For the text-containing cell, return its midpoint in [x, y] coordinate format. 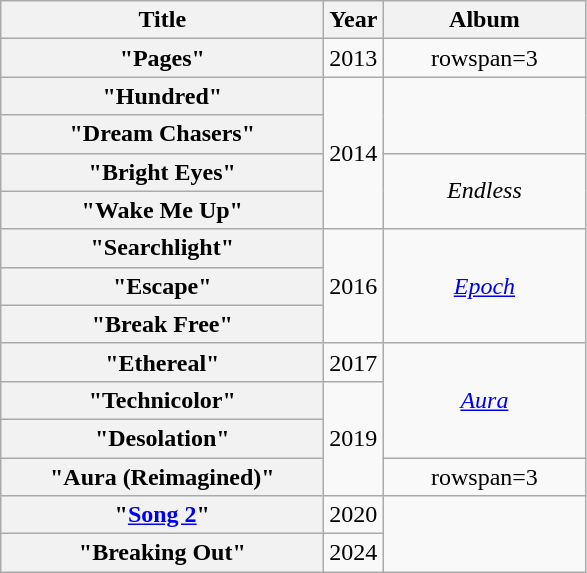
"Dream Chasers" [162, 134]
"Break Free" [162, 324]
Aura [484, 400]
"Escape" [162, 286]
2020 [354, 515]
"Desolation" [162, 438]
Epoch [484, 286]
Endless [484, 191]
"Wake Me Up" [162, 210]
2016 [354, 286]
2013 [354, 58]
"Technicolor" [162, 400]
"Hundred" [162, 96]
2014 [354, 153]
"Bright Eyes" [162, 172]
"Ethereal" [162, 362]
Year [354, 20]
"Pages" [162, 58]
Title [162, 20]
Album [484, 20]
2024 [354, 553]
"Song 2" [162, 515]
2017 [354, 362]
"Breaking Out" [162, 553]
"Aura (Reimagined)" [162, 477]
2019 [354, 438]
"Searchlight" [162, 248]
